Determine the [X, Y] coordinate at the center of the cell enclosing the given text.  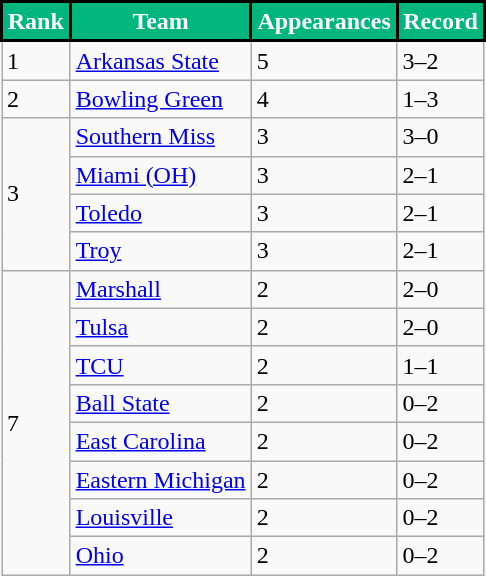
Team [160, 22]
Toledo [160, 213]
1–3 [440, 99]
1–1 [440, 365]
Eastern Michigan [160, 479]
Miami (OH) [160, 175]
TCU [160, 365]
3–2 [440, 60]
Troy [160, 251]
Record [440, 22]
Arkansas State [160, 60]
Appearances [324, 22]
Southern Miss [160, 137]
Marshall [160, 289]
5 [324, 60]
Ball State [160, 403]
Ohio [160, 556]
Rank [36, 22]
Louisville [160, 518]
7 [36, 422]
1 [36, 60]
4 [324, 99]
Tulsa [160, 327]
3–0 [440, 137]
East Carolina [160, 441]
Bowling Green [160, 99]
